Detect which cell encompasses the target text, then output its (x, y) center coordinate. 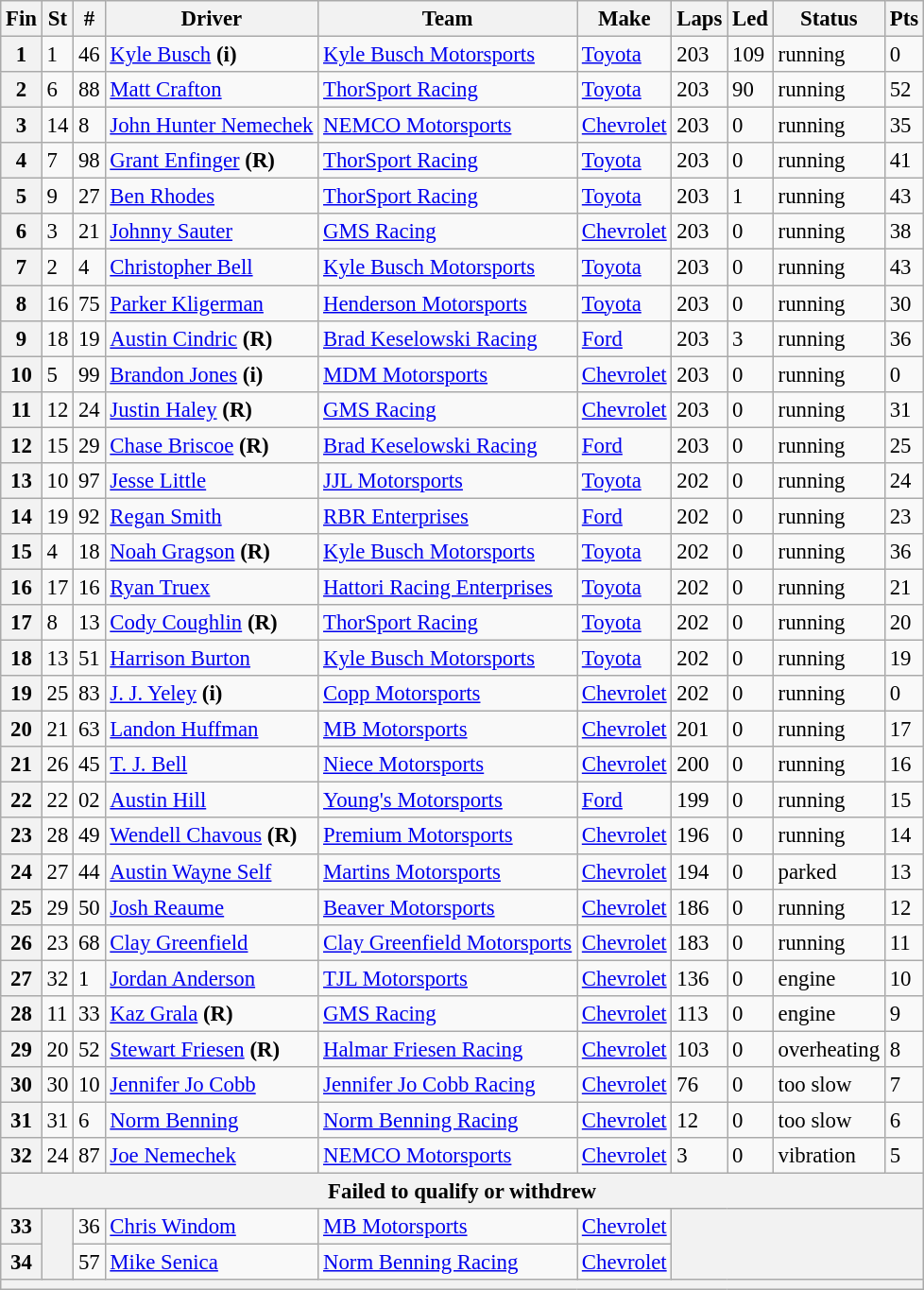
Cody Coughlin (R) (212, 623)
75 (89, 303)
Laps (699, 19)
201 (699, 730)
Austin Cindric (R) (212, 338)
parked (829, 871)
Premium Motorsports (448, 836)
Regan Smith (212, 516)
34 (22, 1263)
Norm Benning (212, 1120)
Chase Briscoe (R) (212, 445)
Joe Nemechek (212, 1156)
Matt Crafton (212, 90)
Brandon Jones (i) (212, 374)
T. J. Bell (212, 765)
RBR Enterprises (448, 516)
Harrison Burton (212, 659)
MDM Motorsports (448, 374)
88 (89, 90)
196 (699, 836)
Mike Senica (212, 1263)
Ryan Truex (212, 587)
46 (89, 55)
vibration (829, 1156)
02 (89, 800)
109 (750, 55)
# (89, 19)
Hattori Racing Enterprises (448, 587)
99 (89, 374)
50 (89, 907)
Wendell Chavous (R) (212, 836)
Halmar Friesen Racing (448, 1049)
John Hunter Nemechek (212, 126)
76 (699, 1085)
TJL Motorsports (448, 978)
Team (448, 19)
97 (89, 481)
Stewart Friesen (R) (212, 1049)
38 (903, 232)
Beaver Motorsports (448, 907)
Fin (22, 19)
98 (89, 161)
194 (699, 871)
Josh Reaume (212, 907)
Jesse Little (212, 481)
Clay Greenfield (212, 942)
Jennifer Jo Cobb Racing (448, 1085)
Noah Gragson (R) (212, 552)
35 (903, 126)
90 (750, 90)
103 (699, 1049)
44 (89, 871)
Chris Windom (212, 1227)
Henderson Motorsports (448, 303)
Johnny Sauter (212, 232)
113 (699, 1014)
87 (89, 1156)
92 (89, 516)
183 (699, 942)
Make (625, 19)
Jennifer Jo Cobb (212, 1085)
Austin Wayne Self (212, 871)
63 (89, 730)
45 (89, 765)
136 (699, 978)
49 (89, 836)
Niece Motorsports (448, 765)
199 (699, 800)
Pts (903, 19)
Failed to qualify or withdrew (463, 1192)
St (57, 19)
Martins Motorsports (448, 871)
JJL Motorsports (448, 481)
Parker Kligerman (212, 303)
Ben Rhodes (212, 197)
J. J. Yeley (i) (212, 694)
186 (699, 907)
83 (89, 694)
Grant Enfinger (R) (212, 161)
Landon Huffman (212, 730)
Jordan Anderson (212, 978)
Driver (212, 19)
Austin Hill (212, 800)
Led (750, 19)
overheating (829, 1049)
Clay Greenfield Motorsports (448, 942)
Kyle Busch (i) (212, 55)
Copp Motorsports (448, 694)
Christopher Bell (212, 267)
Kaz Grala (R) (212, 1014)
Justin Haley (R) (212, 409)
51 (89, 659)
41 (903, 161)
68 (89, 942)
57 (89, 1263)
Young's Motorsports (448, 800)
200 (699, 765)
Status (829, 19)
